Capture the cell that displays the provided text and extract its (X, Y) central coordinate. 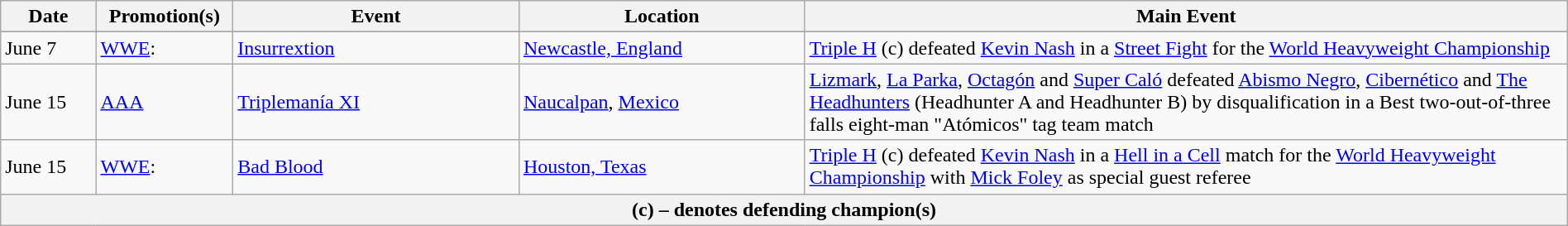
Triple H (c) defeated Kevin Nash in a Street Fight for the World Heavyweight Championship (1186, 48)
Triplemanía XI (376, 102)
AAA (165, 102)
Insurrextion (376, 48)
Event (376, 17)
Newcastle, England (662, 48)
Houston, Texas (662, 167)
Naucalpan, Mexico (662, 102)
Location (662, 17)
(c) – denotes defending champion(s) (784, 209)
Bad Blood (376, 167)
Date (48, 17)
Main Event (1186, 17)
Promotion(s) (165, 17)
Triple H (c) defeated Kevin Nash in a Hell in a Cell match for the World Heavyweight Championship with Mick Foley as special guest referee (1186, 167)
June 7 (48, 48)
